Find where the given text appears and provide that cell's center as (x, y) coordinate. 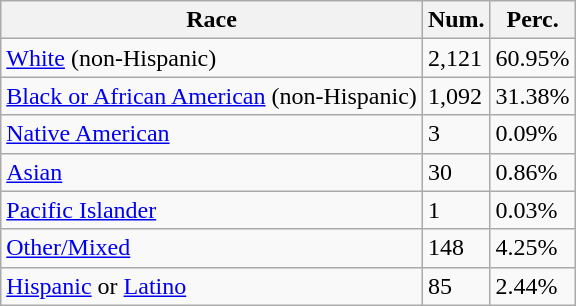
31.38% (532, 96)
4.25% (532, 248)
Native American (212, 134)
Perc. (532, 20)
148 (456, 248)
Hispanic or Latino (212, 286)
0.03% (532, 210)
1,092 (456, 96)
60.95% (532, 58)
30 (456, 172)
Pacific Islander (212, 210)
Other/Mixed (212, 248)
White (non-Hispanic) (212, 58)
0.86% (532, 172)
85 (456, 286)
3 (456, 134)
Black or African American (non-Hispanic) (212, 96)
Num. (456, 20)
Race (212, 20)
1 (456, 210)
2.44% (532, 286)
Asian (212, 172)
2,121 (456, 58)
0.09% (532, 134)
